Scan for the cell matching the given text and deliver its (X, Y) coordinate at center. 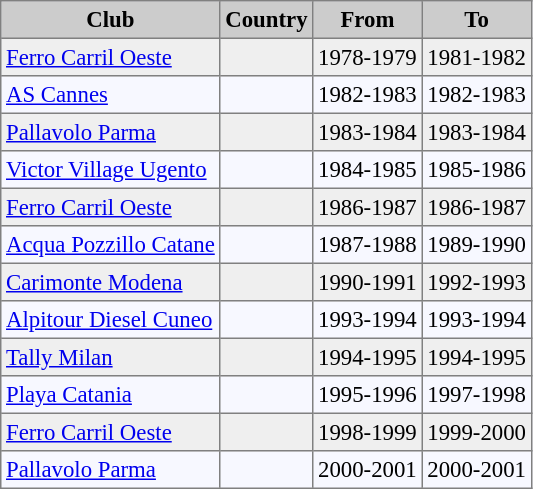
1998-1999 (368, 432)
To (476, 20)
Victor Village Ugento (110, 170)
1981-1982 (476, 57)
Playa Catania (110, 395)
AS Cannes (110, 95)
Country (266, 20)
1990-1991 (368, 282)
Alpitour Diesel Cuneo (110, 320)
1995-1996 (368, 395)
Club (110, 20)
1978-1979 (368, 57)
1987-1988 (368, 245)
From (368, 20)
1989-1990 (476, 245)
1999-2000 (476, 432)
1997-1998 (476, 395)
1985-1986 (476, 170)
Acqua Pozzillo Catane (110, 245)
Carimonte Modena (110, 282)
1992-1993 (476, 282)
Tally Milan (110, 357)
1984-1985 (368, 170)
